Determine the (x, y) coordinate at the center of the cell enclosing the given text.  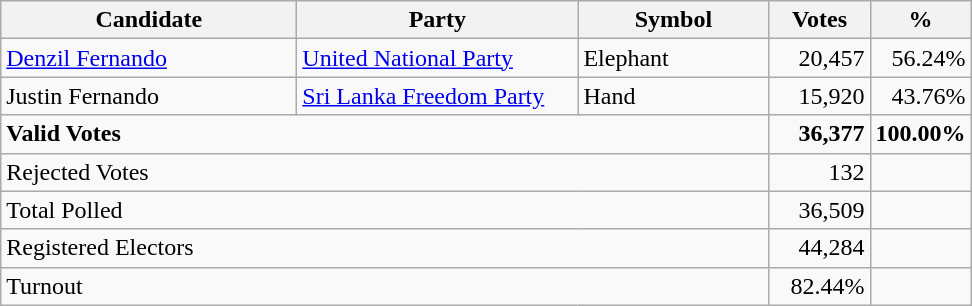
15,920 (820, 96)
Valid Votes (385, 134)
Votes (820, 20)
56.24% (920, 58)
82.44% (820, 286)
43.76% (920, 96)
132 (820, 172)
United National Party (438, 58)
Hand (674, 96)
Candidate (149, 20)
Sri Lanka Freedom Party (438, 96)
100.00% (920, 134)
Symbol (674, 20)
Denzil Fernando (149, 58)
20,457 (820, 58)
Party (438, 20)
% (920, 20)
Justin Fernando (149, 96)
36,509 (820, 210)
44,284 (820, 248)
Turnout (385, 286)
Registered Electors (385, 248)
Total Polled (385, 210)
36,377 (820, 134)
Elephant (674, 58)
Rejected Votes (385, 172)
